Return the (X, Y) coordinate for the center point of the cell that contains the specified text.  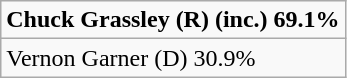
Vernon Garner (D) 30.9% (173, 58)
Chuck Grassley (R) (inc.) 69.1% (173, 20)
